Extract the (x, y) coordinate from the center of the cell holding the provided text.  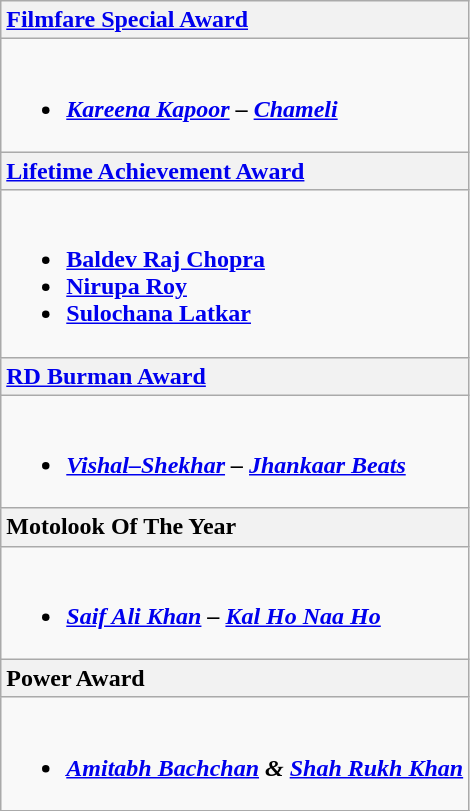
Lifetime Achievement Award (235, 171)
RD Burman Award (235, 376)
Amitabh Bachchan & Shah Rukh Khan (235, 754)
Motolook Of The Year (235, 527)
Saif Ali Khan – Kal Ho Naa Ho (235, 602)
Vishal–Shekhar – Jhankaar Beats (235, 452)
Kareena Kapoor – Chameli (235, 96)
Power Award (235, 678)
Filmfare Special Award (235, 20)
Baldev Raj ChopraNirupa RoySulochana Latkar (235, 274)
